Capture the cell that displays the provided text and extract its [x, y] central coordinate. 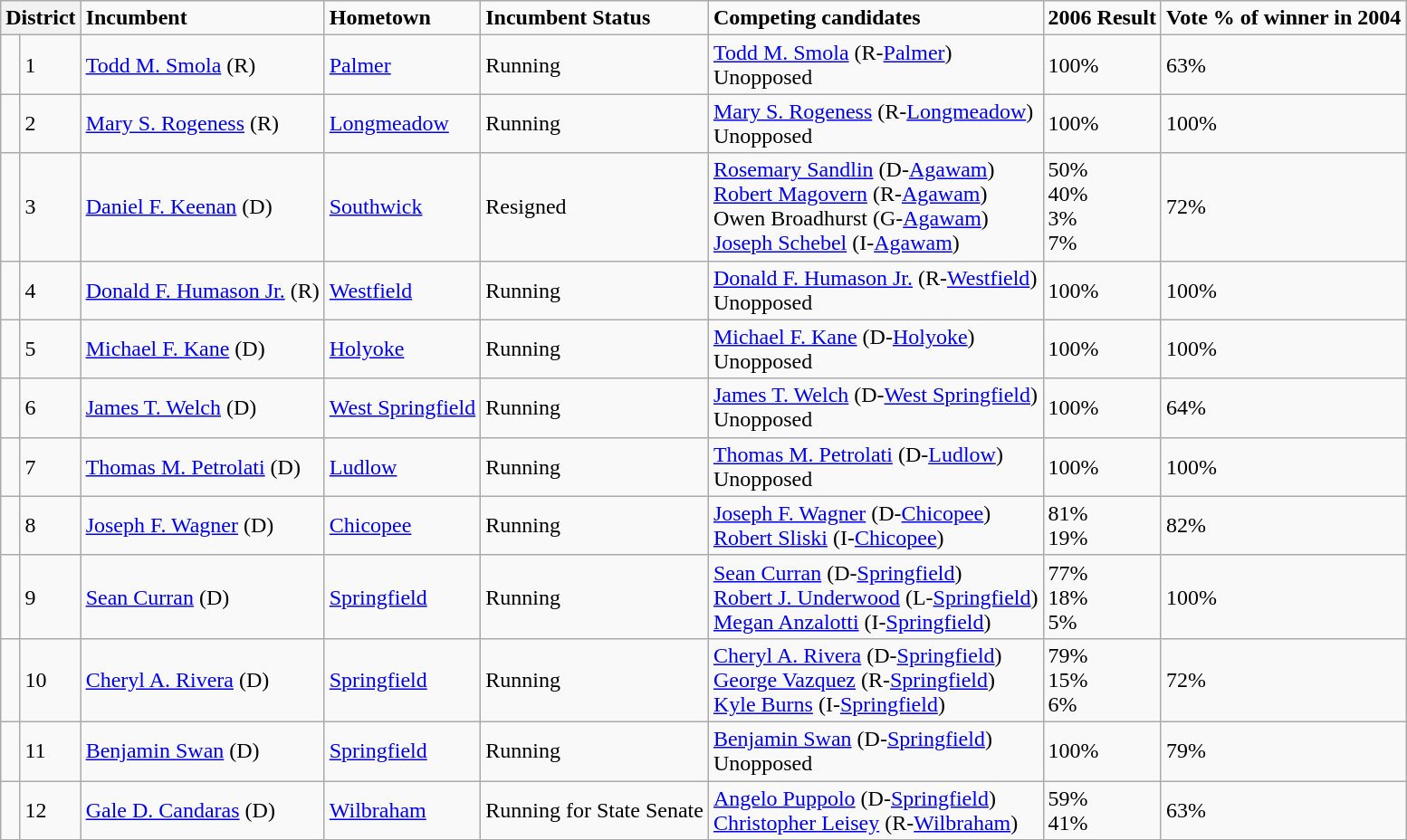
81% 19% [1102, 525]
Benjamin Swan (D) [203, 751]
Daniel F. Keenan (D) [203, 206]
Holyoke [402, 349]
2 [51, 123]
Michael F. Kane (D-Holyoke) Unopposed [876, 349]
8 [51, 525]
Rosemary Sandlin (D-Agawam) Robert Magovern (R-Agawam) Owen Broadhurst (G-Agawam) Joseph Schebel (I-Agawam) [876, 206]
77% 18% 5% [1102, 597]
Wilbraham [402, 809]
Donald F. Humason Jr. (R-Westfield) Unopposed [876, 290]
9 [51, 597]
12 [51, 809]
Mary S. Rogeness (R-Longmeadow) Unopposed [876, 123]
James T. Welch (D) [203, 407]
Westfield [402, 290]
6 [51, 407]
Todd M. Smola (R) [203, 65]
Resigned [595, 206]
7 [51, 467]
Joseph F. Wagner (D) [203, 525]
Thomas M. Petrolati (D-Ludlow) Unopposed [876, 467]
59% 41% [1102, 809]
Incumbent [203, 18]
Thomas M. Petrolati (D) [203, 467]
82% [1283, 525]
3 [51, 206]
Southwick [402, 206]
Sean Curran (D-Springfield) Robert J. Underwood (L-Springfield) Megan Anzalotti (I-Springfield) [876, 597]
Sean Curran (D) [203, 597]
Cheryl A. Rivera (D-Springfield) George Vazquez (R-Springfield) Kyle Burns (I-Springfield) [876, 680]
4 [51, 290]
2006 Result [1102, 18]
District [41, 18]
James T. Welch (D-West Springfield) Unopposed [876, 407]
Mary S. Rogeness (R) [203, 123]
50% 40% 3% 7% [1102, 206]
Cheryl A. Rivera (D) [203, 680]
64% [1283, 407]
Gale D. Candaras (D) [203, 809]
11 [51, 751]
79% [1283, 751]
Incumbent Status [595, 18]
Competing candidates [876, 18]
Michael F. Kane (D) [203, 349]
Ludlow [402, 467]
Vote % of winner in 2004 [1283, 18]
10 [51, 680]
Todd M. Smola (R-Palmer) Unopposed [876, 65]
Angelo Puppolo (D-Springfield) Christopher Leisey (R-Wilbraham) [876, 809]
West Springfield [402, 407]
Hometown [402, 18]
Longmeadow [402, 123]
Running for State Senate [595, 809]
Benjamin Swan (D-Springfield) Unopposed [876, 751]
Chicopee [402, 525]
79% 15% 6% [1102, 680]
1 [51, 65]
Palmer [402, 65]
5 [51, 349]
Joseph F. Wagner (D-Chicopee) Robert Sliski (I-Chicopee) [876, 525]
Donald F. Humason Jr. (R) [203, 290]
